From the cell containing the given text, extract its center point as (X, Y) coordinate. 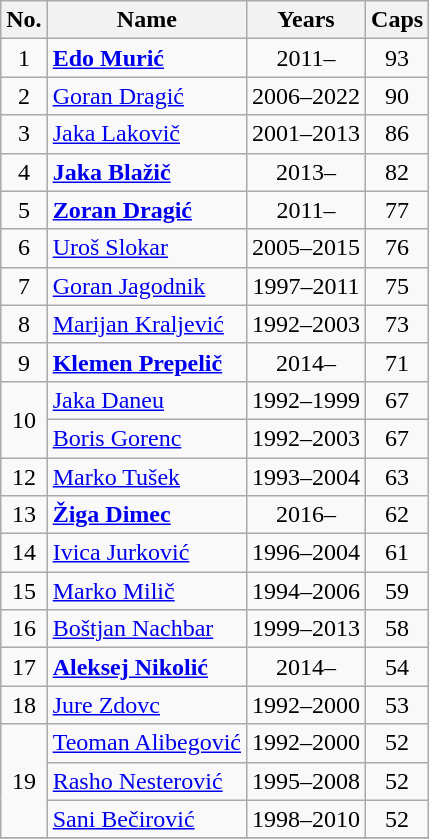
1999–2013 (306, 629)
5 (24, 210)
Uroš Slokar (146, 248)
No. (24, 20)
Zoran Dragić (146, 210)
1993–2004 (306, 477)
Jaka Blažič (146, 172)
8 (24, 324)
53 (398, 705)
Boris Gorenc (146, 438)
17 (24, 667)
Ivica Jurković (146, 553)
Rasho Nesterović (146, 781)
2016– (306, 515)
4 (24, 172)
Boštjan Nachbar (146, 629)
59 (398, 591)
1997–2011 (306, 286)
15 (24, 591)
3 (24, 134)
1995–2008 (306, 781)
Marko Milič (146, 591)
16 (24, 629)
77 (398, 210)
18 (24, 705)
Edo Murić (146, 58)
1992–1999 (306, 400)
1994–2006 (306, 591)
10 (24, 419)
1 (24, 58)
7 (24, 286)
Marko Tušek (146, 477)
Jaka Daneu (146, 400)
Klemen Prepelič (146, 362)
54 (398, 667)
Goran Jagodnik (146, 286)
93 (398, 58)
73 (398, 324)
Years (306, 20)
58 (398, 629)
6 (24, 248)
2 (24, 96)
90 (398, 96)
1996–2004 (306, 553)
62 (398, 515)
2005–2015 (306, 248)
Sani Bečirović (146, 819)
Jaka Lakovič (146, 134)
Marijan Kraljević (146, 324)
75 (398, 286)
71 (398, 362)
Caps (398, 20)
1998–2010 (306, 819)
9 (24, 362)
14 (24, 553)
Žiga Dimec (146, 515)
Teoman Alibegović (146, 743)
2013– (306, 172)
2001–2013 (306, 134)
Name (146, 20)
63 (398, 477)
12 (24, 477)
Goran Dragić (146, 96)
61 (398, 553)
82 (398, 172)
13 (24, 515)
Jure Zdovc (146, 705)
76 (398, 248)
2006–2022 (306, 96)
86 (398, 134)
Aleksej Nikolić (146, 667)
19 (24, 781)
